Return the (x, y) coordinate for the center point of the cell that contains the specified text.  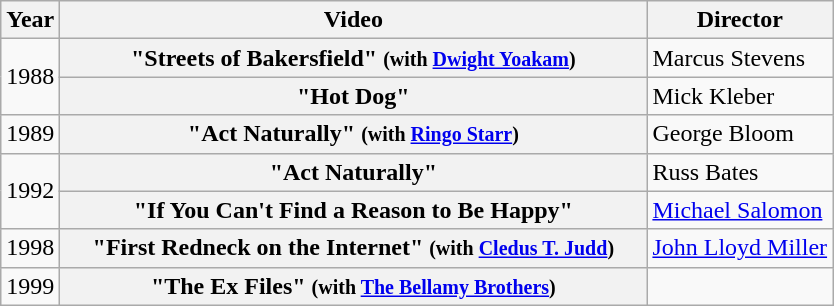
Mick Kleber (740, 96)
"Streets of Bakersfield" (with Dwight Yoakam) (354, 58)
Director (740, 20)
Video (354, 20)
1998 (30, 248)
Russ Bates (740, 172)
Year (30, 20)
"The Ex Files" (with The Bellamy Brothers) (354, 286)
George Bloom (740, 134)
"If You Can't Find a Reason to Be Happy" (354, 210)
1988 (30, 77)
"Act Naturally" (354, 172)
John Lloyd Miller (740, 248)
"First Redneck on the Internet" (with Cledus T. Judd) (354, 248)
Michael Salomon (740, 210)
Marcus Stevens (740, 58)
"Act Naturally" (with Ringo Starr) (354, 134)
1992 (30, 191)
1989 (30, 134)
"Hot Dog" (354, 96)
1999 (30, 286)
